Determine the [x, y] coordinate at the center of the cell enclosing the given text.  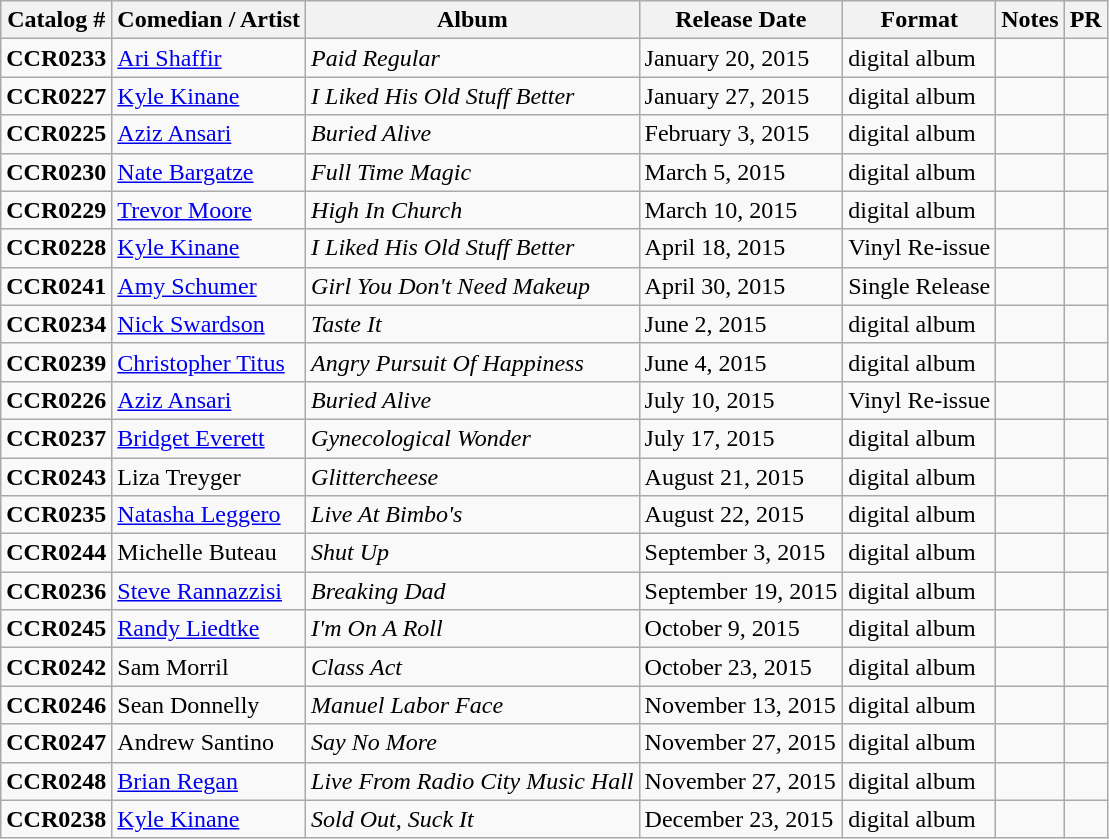
CCR0241 [56, 286]
Gynecological Wonder [472, 438]
Natasha Leggero [209, 515]
Sam Morril [209, 667]
CCR0229 [56, 210]
CCR0242 [56, 667]
Shut Up [472, 553]
CCR0247 [56, 743]
November 13, 2015 [741, 705]
September 19, 2015 [741, 591]
Amy Schumer [209, 286]
Single Release [920, 286]
CCR0239 [56, 362]
January 20, 2015 [741, 58]
Breaking Dad [472, 591]
October 9, 2015 [741, 629]
March 5, 2015 [741, 172]
CCR0225 [56, 134]
Sean Donnelly [209, 705]
Catalog # [56, 20]
Sold Out, Suck It [472, 819]
Full Time Magic [472, 172]
July 17, 2015 [741, 438]
I'm On A Roll [472, 629]
July 10, 2015 [741, 400]
June 2, 2015 [741, 324]
January 27, 2015 [741, 96]
High In Church [472, 210]
CCR0236 [56, 591]
CCR0237 [56, 438]
April 18, 2015 [741, 248]
CCR0243 [56, 477]
CCR0244 [56, 553]
August 21, 2015 [741, 477]
CCR0238 [56, 819]
CCR0248 [56, 781]
Ari Shaffir [209, 58]
Format [920, 20]
Glittercheese [472, 477]
CCR0234 [56, 324]
Taste It [472, 324]
CCR0245 [56, 629]
Christopher Titus [209, 362]
CCR0228 [56, 248]
Notes [1030, 20]
Album [472, 20]
February 3, 2015 [741, 134]
CCR0226 [56, 400]
September 3, 2015 [741, 553]
Bridget Everett [209, 438]
CCR0235 [56, 515]
June 4, 2015 [741, 362]
Comedian / Artist [209, 20]
Release Date [741, 20]
Angry Pursuit Of Happiness [472, 362]
Liza Treyger [209, 477]
Andrew Santino [209, 743]
Randy Liedtke [209, 629]
Manuel Labor Face [472, 705]
Michelle Buteau [209, 553]
December 23, 2015 [741, 819]
October 23, 2015 [741, 667]
Steve Rannazzisi [209, 591]
Say No More [472, 743]
Trevor Moore [209, 210]
Live From Radio City Music Hall [472, 781]
Nick Swardson [209, 324]
August 22, 2015 [741, 515]
CCR0227 [56, 96]
CCR0230 [56, 172]
CCR0246 [56, 705]
Live At Bimbo's [472, 515]
CCR0233 [56, 58]
Nate Bargatze [209, 172]
March 10, 2015 [741, 210]
Paid Regular [472, 58]
April 30, 2015 [741, 286]
PR [1086, 20]
Girl You Don't Need Makeup [472, 286]
Class Act [472, 667]
Brian Regan [209, 781]
